Scan for the cell matching the given text and deliver its (x, y) coordinate at center. 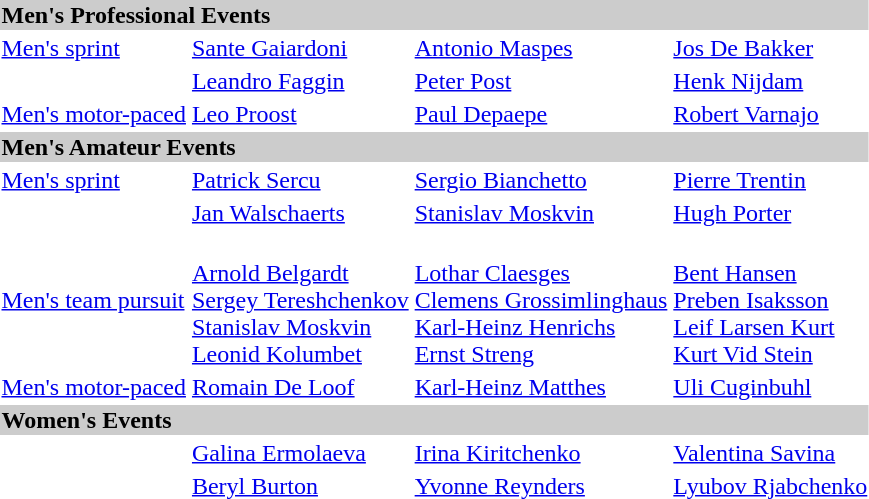
Lothar Claesges Clemens Grossimlinghaus Karl-Heinz Henrichs Ernst Streng (541, 300)
Men's Amateur Events (434, 147)
Arnold Belgardt Sergey Tereshchenkov Stanislav Moskvin Leonid Kolumbet (300, 300)
Stanislav Moskvin (541, 213)
Leo Proost (300, 114)
Sante Gaiardoni (300, 48)
Henk Nijdam (770, 81)
Men's team pursuit (94, 300)
Romain De Loof (300, 387)
Valentina Savina (770, 453)
Jos De Bakker (770, 48)
Uli Cuginbuhl (770, 387)
Pierre Trentin (770, 180)
Galina Ermolaeva (300, 453)
Irina Kiritchenko (541, 453)
Bent Hansen Preben Isaksson Leif Larsen Kurt Kurt Vid Stein (770, 300)
Karl-Heinz Matthes (541, 387)
Women's Events (434, 420)
Robert Varnajo (770, 114)
Leandro Faggin (300, 81)
Peter Post (541, 81)
Patrick Sercu (300, 180)
Paul Depaepe (541, 114)
Men's Professional Events (434, 15)
Hugh Porter (770, 213)
Jan Walschaerts (300, 213)
Sergio Bianchetto (541, 180)
Antonio Maspes (541, 48)
